For the text-containing cell, return its midpoint in (x, y) coordinate format. 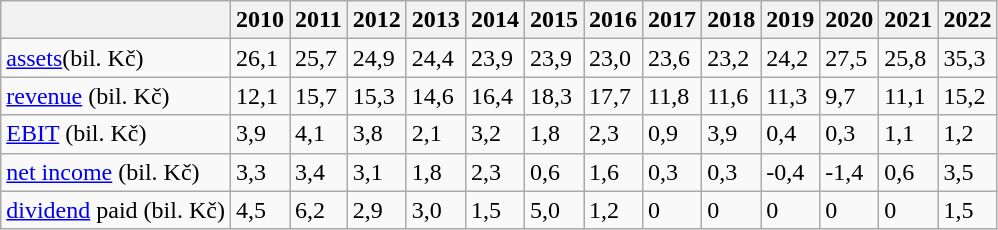
27,5 (850, 58)
11,1 (908, 96)
26,1 (260, 58)
2,1 (436, 134)
-0,4 (790, 172)
1,6 (614, 172)
4,5 (260, 210)
11,6 (732, 96)
5,0 (554, 210)
2,9 (376, 210)
2014 (494, 20)
dividend paid (bil. Kč) (116, 210)
15,3 (376, 96)
14,6 (436, 96)
15,2 (968, 96)
2017 (672, 20)
25,7 (319, 58)
2013 (436, 20)
2012 (376, 20)
15,7 (319, 96)
11,8 (672, 96)
23,2 (732, 58)
17,7 (614, 96)
3,5 (968, 172)
3,8 (376, 134)
-1,4 (850, 172)
24,2 (790, 58)
9,7 (850, 96)
assets(bil. Kč) (116, 58)
24,9 (376, 58)
EBIT (bil. Kč) (116, 134)
23,0 (614, 58)
2019 (790, 20)
0,9 (672, 134)
3,1 (376, 172)
23,6 (672, 58)
2021 (908, 20)
2015 (554, 20)
1,1 (908, 134)
35,3 (968, 58)
12,1 (260, 96)
2011 (319, 20)
revenue (bil. Kč) (116, 96)
2020 (850, 20)
0,4 (790, 134)
2018 (732, 20)
4,1 (319, 134)
net income (bil. Kč) (116, 172)
2010 (260, 20)
3,2 (494, 134)
25,8 (908, 58)
24,4 (436, 58)
2022 (968, 20)
3,4 (319, 172)
11,3 (790, 96)
18,3 (554, 96)
3,3 (260, 172)
3,0 (436, 210)
16,4 (494, 96)
6,2 (319, 210)
2016 (614, 20)
